Locate the cell with the specified text and output its [x, y] center coordinate. 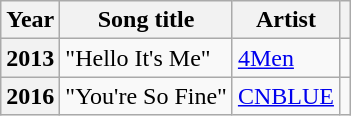
Year [30, 20]
2016 [30, 96]
"Hello It's Me" [146, 58]
"You're So Fine" [146, 96]
4Men [286, 58]
2013 [30, 58]
CNBLUE [286, 96]
Song title [146, 20]
Artist [286, 20]
